From the cell containing the given text, extract its center point as [x, y] coordinate. 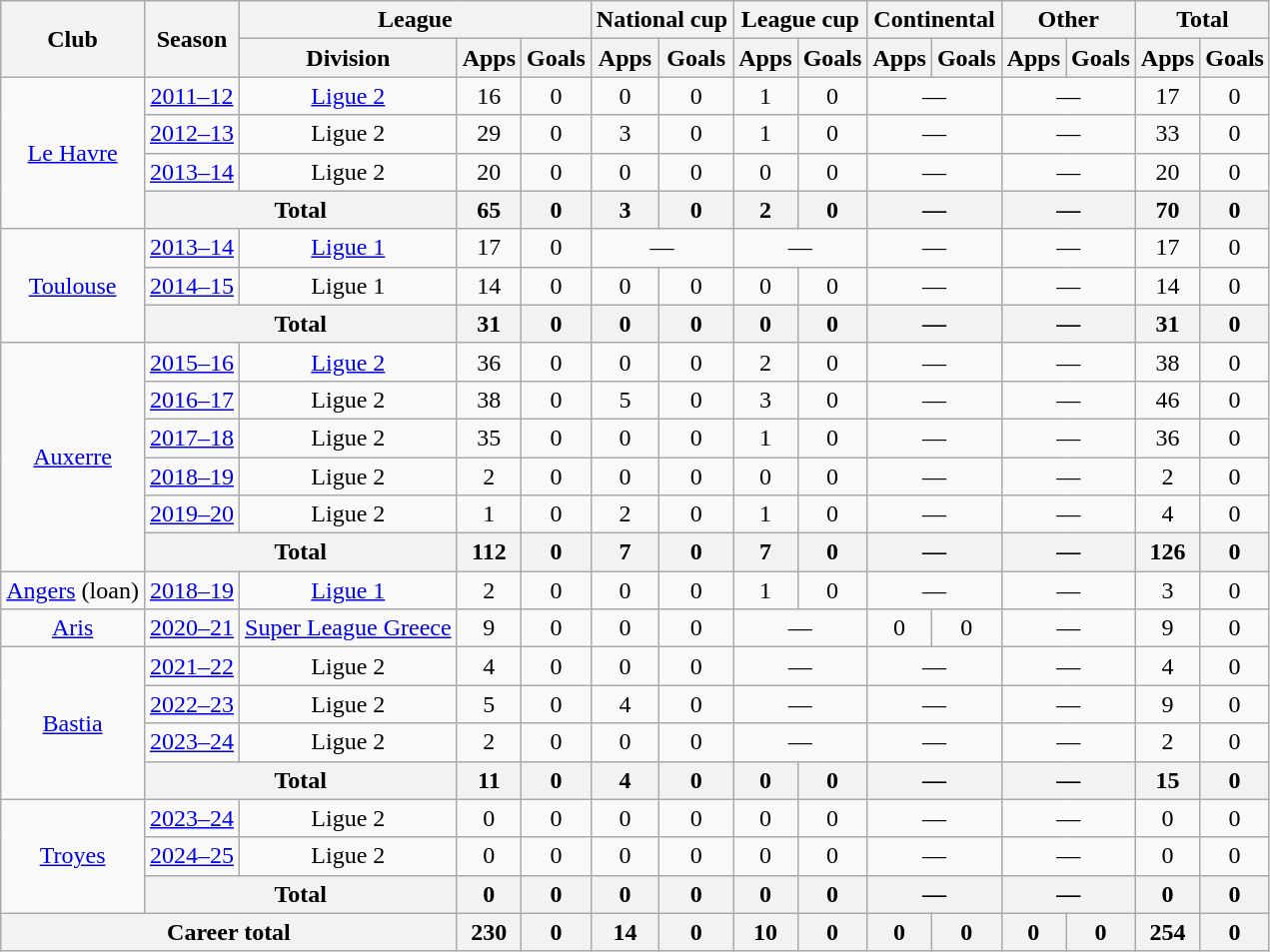
Angers (loan) [73, 590]
2016–17 [192, 400]
Club [73, 39]
2011–12 [192, 96]
33 [1167, 134]
Auxerre [73, 457]
Other [1068, 20]
2015–16 [192, 362]
2024–25 [192, 856]
11 [489, 780]
15 [1167, 780]
League cup [800, 20]
2020–21 [192, 628]
2022–23 [192, 704]
Continental [934, 20]
2021–22 [192, 666]
35 [489, 438]
126 [1167, 552]
46 [1167, 400]
2014–15 [192, 286]
Le Havre [73, 153]
Career total [229, 932]
29 [489, 134]
10 [765, 932]
2019–20 [192, 514]
2012–13 [192, 134]
League [416, 20]
230 [489, 932]
Bastia [73, 723]
65 [489, 210]
Aris [73, 628]
70 [1167, 210]
National cup [661, 20]
16 [489, 96]
112 [489, 552]
Super League Greece [349, 628]
Season [192, 39]
Toulouse [73, 286]
Troyes [73, 856]
254 [1167, 932]
Division [349, 58]
2017–18 [192, 438]
